Extract the [x, y] coordinate from the center of the cell holding the provided text.  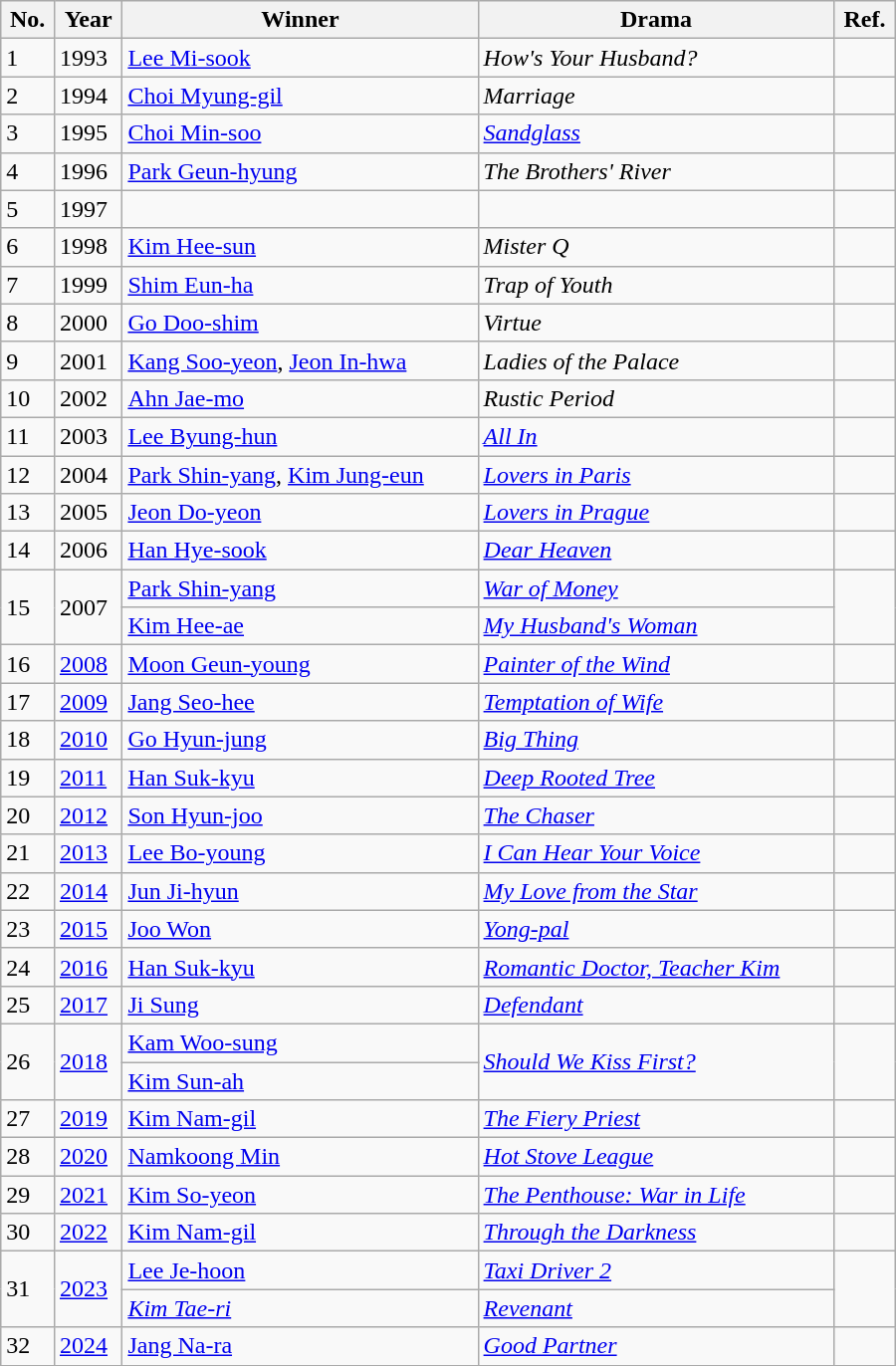
7 [28, 285]
32 [28, 1346]
Trap of Youth [656, 285]
Kim So-yeon [301, 1195]
2019 [88, 1119]
2010 [88, 740]
2018 [88, 1061]
15 [28, 607]
Rustic Period [656, 398]
Joo Won [301, 929]
Yong-pal [656, 929]
Virtue [656, 323]
My Husband's Woman [656, 626]
The Fiery Priest [656, 1119]
2006 [88, 551]
2014 [88, 891]
Kang Soo-yeon, Jeon In-hwa [301, 360]
Temptation of Wife [656, 702]
Lee Bo-young [301, 853]
Kim Sun-ah [301, 1080]
Year [88, 20]
2002 [88, 398]
War of Money [656, 588]
2017 [88, 1005]
Should We Kiss First? [656, 1061]
20 [28, 815]
26 [28, 1061]
Lovers in Paris [656, 475]
Go Doo-shim [301, 323]
12 [28, 475]
2015 [88, 929]
Kam Woo-sung [301, 1042]
18 [28, 740]
1996 [88, 171]
Choi Min-soo [301, 133]
29 [28, 1195]
2001 [88, 360]
Painter of the Wind [656, 664]
My Love from the Star [656, 891]
2016 [88, 967]
22 [28, 891]
11 [28, 436]
Jeon Do-yeon [301, 513]
17 [28, 702]
The Chaser [656, 815]
Sandglass [656, 133]
Shim Eun-ha [301, 285]
2 [28, 96]
2013 [88, 853]
Kim Tae-ri [301, 1308]
Ladies of the Palace [656, 360]
Jun Ji-hyun [301, 891]
31 [28, 1289]
Lee Mi-sook [301, 58]
16 [28, 664]
2008 [88, 664]
1 [28, 58]
2000 [88, 323]
Through the Darkness [656, 1233]
Moon Geun-young [301, 664]
Park Shin-yang [301, 588]
Ji Sung [301, 1005]
2003 [88, 436]
Winner [301, 20]
24 [28, 967]
Marriage [656, 96]
21 [28, 853]
28 [28, 1157]
2005 [88, 513]
5 [28, 209]
No. [28, 20]
Han Hye-sook [301, 551]
Defendant [656, 1005]
25 [28, 1005]
27 [28, 1119]
Choi Myung-gil [301, 96]
1997 [88, 209]
10 [28, 398]
Ref. [864, 20]
19 [28, 778]
Deep Rooted Tree [656, 778]
The Penthouse: War in Life [656, 1195]
Kim Hee-sun [301, 247]
13 [28, 513]
Taxi Driver 2 [656, 1270]
2011 [88, 778]
14 [28, 551]
All In [656, 436]
2007 [88, 607]
Lee Byung-hun [301, 436]
Revenant [656, 1308]
1994 [88, 96]
2020 [88, 1157]
Ahn Jae-mo [301, 398]
I Can Hear Your Voice [656, 853]
Jang Na-ra [301, 1346]
2009 [88, 702]
How's Your Husband? [656, 58]
Drama [656, 20]
2024 [88, 1346]
Park Shin-yang, Kim Jung-eun [301, 475]
6 [28, 247]
Romantic Doctor, Teacher Kim [656, 967]
Mister Q [656, 247]
Park Geun-hyung [301, 171]
Jang Seo-hee [301, 702]
Dear Heaven [656, 551]
Son Hyun-joo [301, 815]
2022 [88, 1233]
4 [28, 171]
Namkoong Min [301, 1157]
23 [28, 929]
Lovers in Prague [656, 513]
3 [28, 133]
The Brothers' River [656, 171]
1999 [88, 285]
2021 [88, 1195]
Good Partner [656, 1346]
2012 [88, 815]
Kim Hee-ae [301, 626]
8 [28, 323]
30 [28, 1233]
Hot Stove League [656, 1157]
Big Thing [656, 740]
Lee Je-hoon [301, 1270]
1998 [88, 247]
Go Hyun-jung [301, 740]
9 [28, 360]
2004 [88, 475]
2023 [88, 1289]
1995 [88, 133]
1993 [88, 58]
